Find where the given text appears and provide that cell's center as [x, y] coordinate. 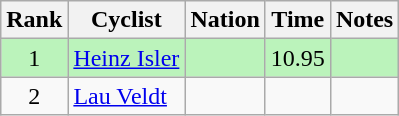
Notes [364, 20]
Lau Veldt [126, 96]
1 [34, 58]
Rank [34, 20]
10.95 [298, 58]
2 [34, 96]
Cyclist [126, 20]
Time [298, 20]
Heinz Isler [126, 58]
Nation [225, 20]
